Determine the [X, Y] coordinate at the center of the cell enclosing the given text.  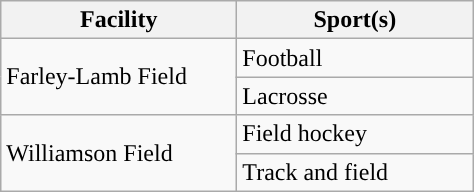
Field hockey [355, 134]
Farley-Lamb Field [119, 77]
Lacrosse [355, 96]
Track and field [355, 172]
Football [355, 58]
Facility [119, 20]
Sport(s) [355, 20]
Williamson Field [119, 153]
